Determine the (X, Y) coordinate at the center of the cell enclosing the given text.  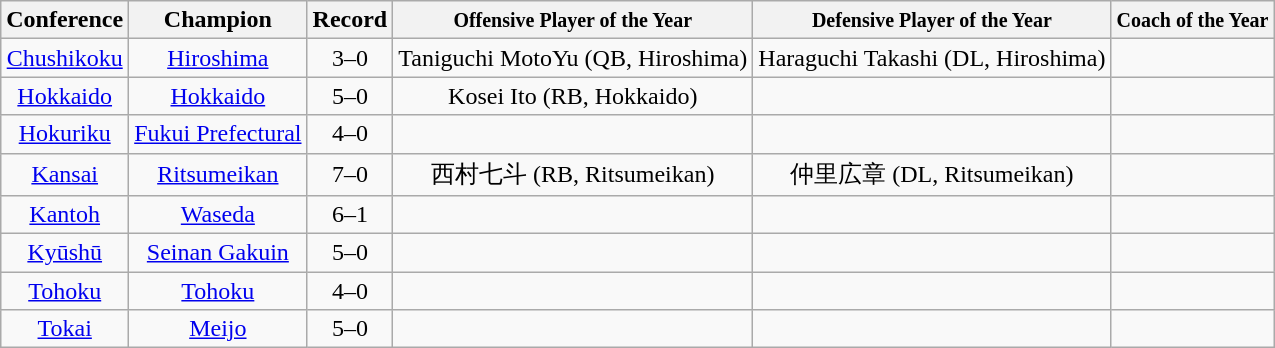
西村七斗 (RB, Ritsumeikan) (573, 174)
7–0 (350, 174)
Seinan Gakuin (218, 253)
Fukui Prefectural (218, 134)
Coach of the Year (1192, 20)
6–1 (350, 215)
Kansai (65, 174)
Champion (218, 20)
仲里広章 (DL, Ritsumeikan) (932, 174)
Kyūshū (65, 253)
Record (350, 20)
Kantoh (65, 215)
3–0 (350, 58)
Chushikoku (65, 58)
Offensive Player of the Year (573, 20)
Meijo (218, 329)
Haraguchi Takashi (DL, Hiroshima) (932, 58)
Tokai (65, 329)
Hokuriku (65, 134)
Ritsumeikan (218, 174)
Hiroshima (218, 58)
Taniguchi MotoYu (QB, Hiroshima) (573, 58)
Defensive Player of the Year (932, 20)
Conference (65, 20)
Kosei Ito (RB, Hokkaido) (573, 96)
Waseda (218, 215)
